Return [x, y] of the center of cell containing provided text 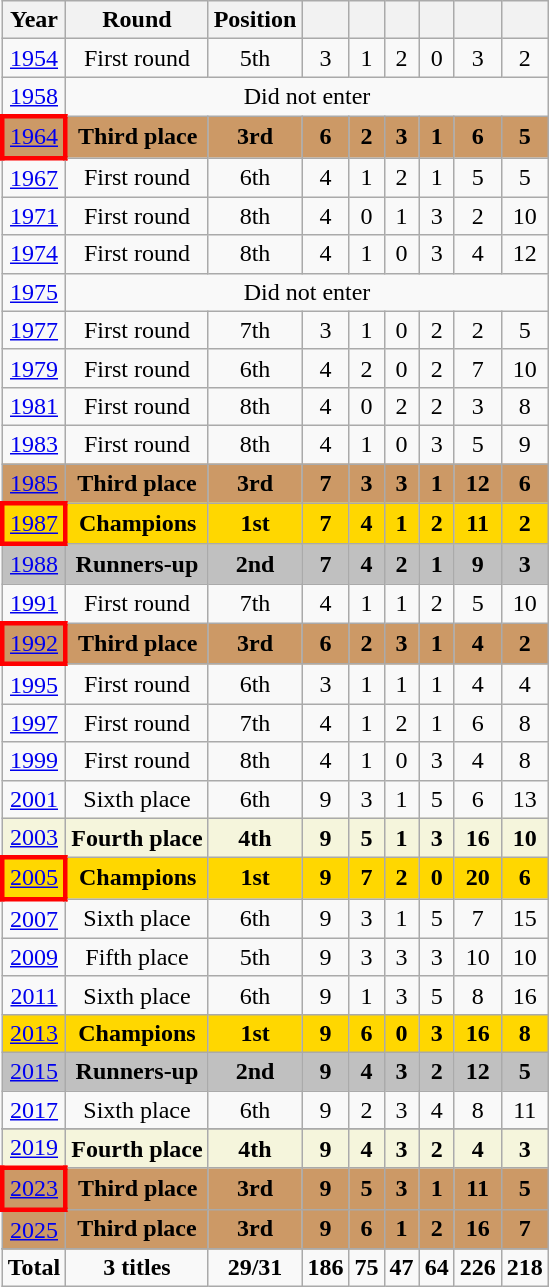
1995 [34, 684]
Total [34, 1268]
2005 [34, 878]
Position [255, 20]
2013 [34, 1033]
1981 [34, 406]
3 titles [137, 1268]
Fifth place [137, 957]
1992 [34, 644]
2017 [34, 1109]
1964 [34, 136]
1958 [34, 97]
2025 [34, 1229]
2023 [34, 1188]
1954 [34, 58]
1977 [34, 330]
13 [524, 799]
47 [402, 1268]
1974 [34, 254]
1971 [34, 216]
1967 [34, 178]
186 [326, 1268]
Round [137, 20]
1983 [34, 444]
1979 [34, 368]
1975 [34, 292]
1985 [34, 484]
1997 [34, 723]
20 [478, 878]
218 [524, 1268]
1991 [34, 604]
29/31 [255, 1268]
Year [34, 20]
2015 [34, 1071]
226 [478, 1268]
2011 [34, 995]
2001 [34, 799]
1987 [34, 524]
2003 [34, 838]
75 [366, 1268]
1999 [34, 761]
64 [436, 1268]
15 [524, 919]
2019 [34, 1149]
2007 [34, 919]
2009 [34, 957]
1988 [34, 564]
